Return the (x, y) coordinate for the center point of the cell that contains the specified text.  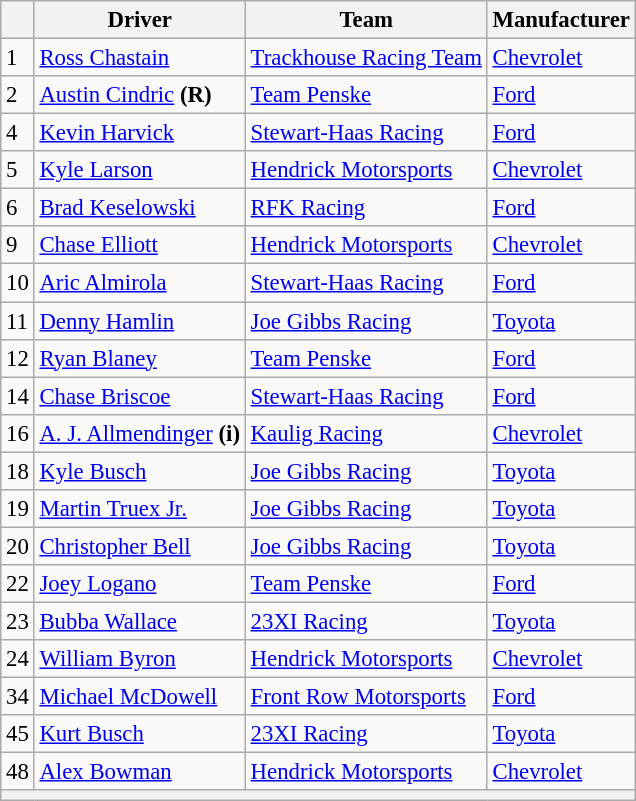
22 (18, 584)
Brad Keselowski (140, 208)
Kyle Busch (140, 471)
Trackhouse Racing Team (366, 58)
11 (18, 321)
Team (366, 20)
12 (18, 358)
34 (18, 697)
23 (18, 621)
5 (18, 170)
Kyle Larson (140, 170)
Joey Logano (140, 584)
14 (18, 396)
24 (18, 659)
4 (18, 133)
Manufacturer (561, 20)
Kurt Busch (140, 734)
Chase Briscoe (140, 396)
Michael McDowell (140, 697)
Alex Bowman (140, 772)
RFK Racing (366, 208)
Kevin Harvick (140, 133)
10 (18, 283)
Aric Almirola (140, 283)
Ross Chastain (140, 58)
Denny Hamlin (140, 321)
Kaulig Racing (366, 433)
20 (18, 546)
Christopher Bell (140, 546)
1 (18, 58)
Bubba Wallace (140, 621)
Driver (140, 20)
Chase Elliott (140, 245)
2 (18, 95)
A. J. Allmendinger (i) (140, 433)
Austin Cindric (R) (140, 95)
William Byron (140, 659)
45 (18, 734)
16 (18, 433)
Ryan Blaney (140, 358)
Front Row Motorsports (366, 697)
Martin Truex Jr. (140, 509)
18 (18, 471)
48 (18, 772)
6 (18, 208)
19 (18, 509)
9 (18, 245)
